Identify which cell holds the provided text, then report its (X, Y) central coordinate. 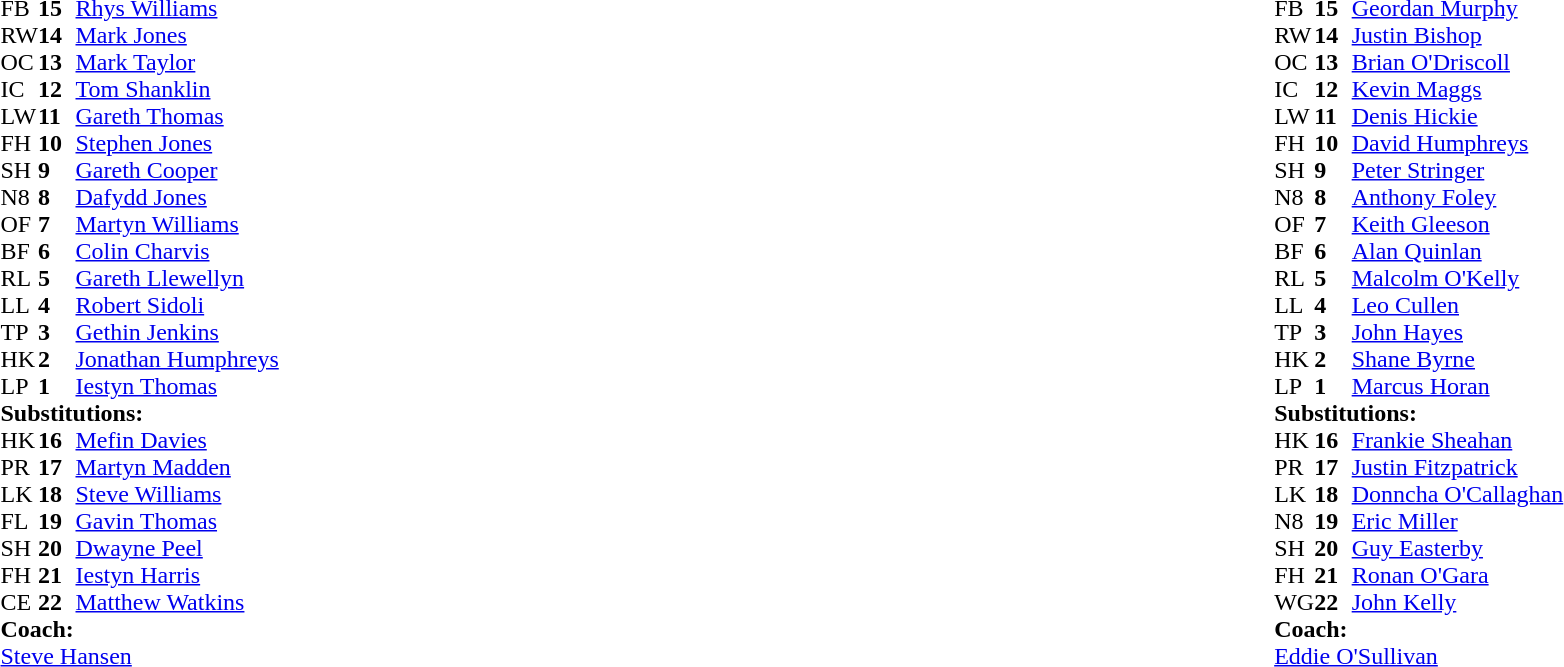
Frankie Sheahan (1458, 440)
Dafydd Jones (178, 198)
Alan Quinlan (1458, 252)
Malcolm O'Kelly (1458, 278)
Gavin Thomas (178, 522)
John Hayes (1458, 332)
Justin Fitzpatrick (1458, 468)
Brian O'Driscoll (1458, 62)
Eric Miller (1458, 522)
Robert Sidoli (178, 306)
Mark Taylor (178, 62)
Marcus Horan (1458, 386)
Dwayne Peel (178, 548)
Gareth Llewellyn (178, 278)
WG (1294, 602)
Guy Easterby (1458, 548)
FL (19, 522)
Martyn Madden (178, 468)
John Kelly (1458, 602)
Anthony Foley (1458, 198)
Gareth Cooper (178, 170)
Matthew Watkins (178, 602)
Keith Gleeson (1458, 224)
Martyn Williams (178, 224)
Kevin Maggs (1458, 90)
Donncha O'Callaghan (1458, 494)
Ronan O'Gara (1458, 576)
Colin Charvis (178, 252)
David Humphreys (1458, 144)
Mefin Davies (178, 440)
Leo Cullen (1458, 306)
Iestyn Thomas (178, 386)
Jonathan Humphreys (178, 360)
Stephen Jones (178, 144)
Tom Shanklin (178, 90)
Denis Hickie (1458, 116)
Gareth Thomas (178, 116)
Peter Stringer (1458, 170)
Iestyn Harris (178, 576)
Justin Bishop (1458, 36)
Mark Jones (178, 36)
Steve Williams (178, 494)
CE (19, 602)
Gethin Jenkins (178, 332)
Shane Byrne (1458, 360)
